Extract the (X, Y) coordinate from the center of the cell holding the provided text.  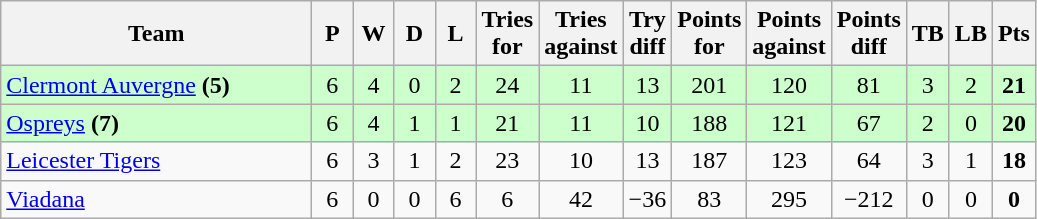
Team (156, 34)
23 (508, 161)
121 (789, 123)
D (414, 34)
L (456, 34)
18 (1014, 161)
Pts (1014, 34)
Try diff (648, 34)
123 (789, 161)
Points against (789, 34)
Tries for (508, 34)
188 (710, 123)
120 (789, 85)
295 (789, 199)
TB (928, 34)
−36 (648, 199)
LB (970, 34)
−212 (868, 199)
Clermont Auvergne (5) (156, 85)
201 (710, 85)
Points for (710, 34)
Ospreys (7) (156, 123)
64 (868, 161)
Leicester Tigers (156, 161)
24 (508, 85)
Tries against (581, 34)
81 (868, 85)
187 (710, 161)
Points diff (868, 34)
42 (581, 199)
P (332, 34)
20 (1014, 123)
83 (710, 199)
67 (868, 123)
Viadana (156, 199)
W (374, 34)
